Pinpoint the cell where the given text exists, returning its [X, Y] midpoint coordinate. 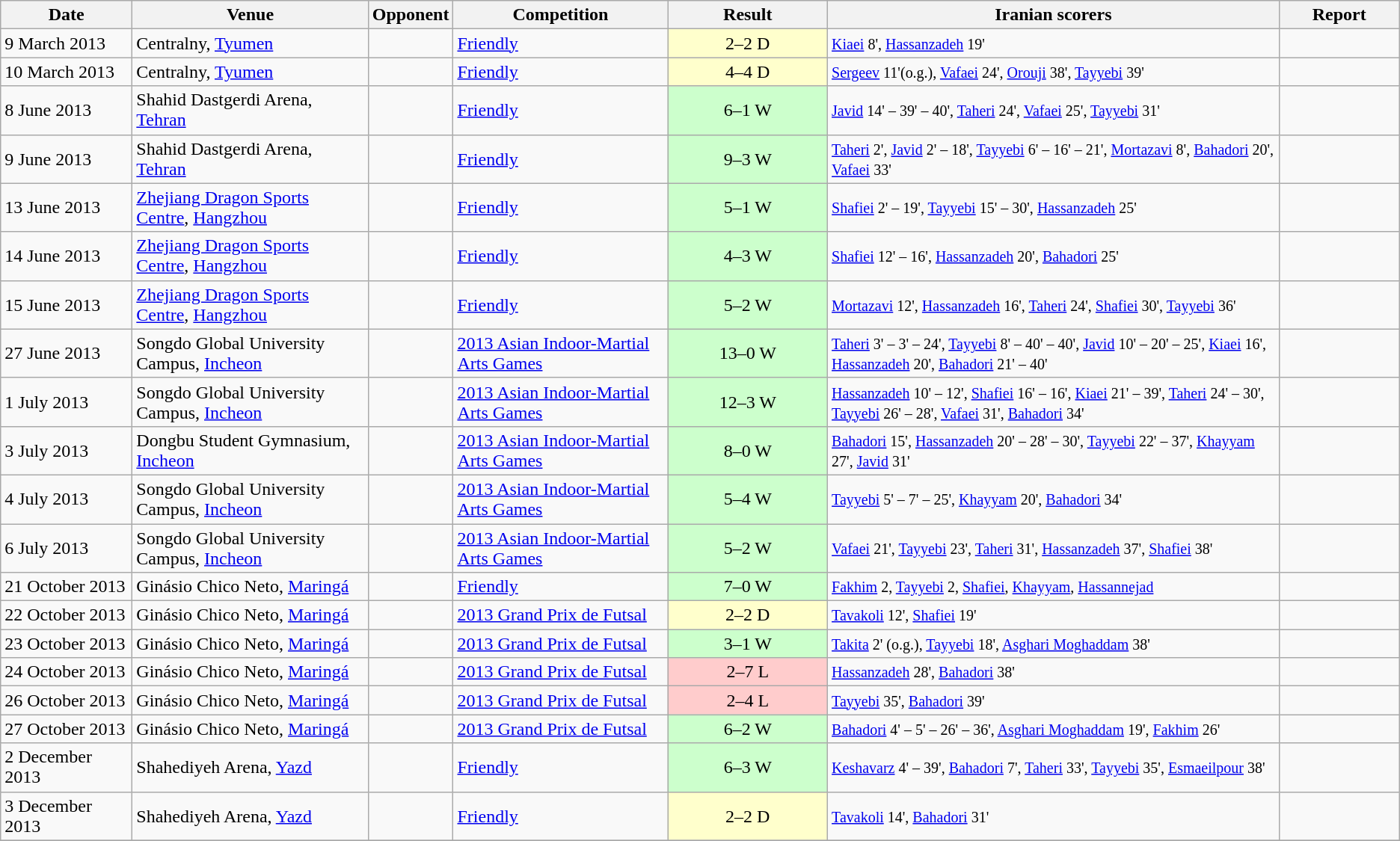
Keshavarz 4' – 39', Bahadori 7', Taheri 33', Tayyebi 35', Esmaeilpour 38' [1054, 767]
4–4 D [748, 72]
Takita 2' (o.g.), Tayyebi 18', Asghari Moghaddam 38' [1054, 644]
4 July 2013 [67, 499]
Shafiei 2' – 19', Tayyebi 15' – 30', Hassanzadeh 25' [1054, 208]
26 October 2013 [67, 700]
5–4 W [748, 499]
2–4 L [748, 700]
2–7 L [748, 672]
Hassanzadeh 28', Bahadori 38' [1054, 672]
Hassanzadeh 10' – 12', Shafiei 16' – 16', Kiaei 21' – 39', Taheri 24' – 30', Tayyebi 26' – 28', Vafaei 31', Bahadori 34' [1054, 402]
Result [748, 15]
24 October 2013 [67, 672]
12–3 W [748, 402]
Bahadori 4' – 5' – 26' – 36', Asghari Moghaddam 19', Fakhim 26' [1054, 729]
3–1 W [748, 644]
8 June 2013 [67, 111]
Tayyebi 5' – 7' – 25', Khayyam 20', Bahadori 34' [1054, 499]
6–2 W [748, 729]
3 July 2013 [67, 450]
22 October 2013 [67, 615]
Fakhim 2, Tayyebi 2, Shafiei, Khayyam, Hassannejad [1054, 587]
10 March 2013 [67, 72]
Date [67, 15]
Tavakoli 14', Bahadori 31' [1054, 816]
21 October 2013 [67, 587]
Taheri 2', Javid 2' – 18', Tayyebi 6' – 16' – 21', Mortazavi 8', Bahadori 20', Vafaei 33' [1054, 158]
Tayyebi 35', Bahadori 39' [1054, 700]
6 July 2013 [67, 547]
7–0 W [748, 587]
5–1 W [748, 208]
9–3 W [748, 158]
4–3 W [748, 256]
Kiaei 8', Hassanzadeh 19' [1054, 43]
Opponent [411, 15]
9 March 2013 [67, 43]
6–3 W [748, 767]
27 June 2013 [67, 353]
3 December 2013 [67, 816]
Bahadori 15', Hassanzadeh 20' – 28' – 30', Tayyebi 22' – 37', Khayyam 27', Javid 31' [1054, 450]
Javid 14' – 39' – 40', Taheri 24', Vafaei 25', Tayyebi 31' [1054, 111]
6–1 W [748, 111]
Tavakoli 12', Shafiei 19' [1054, 615]
2 December 2013 [67, 767]
Vafaei 21', Tayyebi 23', Taheri 31', Hassanzadeh 37', Shafiei 38' [1054, 547]
13–0 W [748, 353]
1 July 2013 [67, 402]
13 June 2013 [67, 208]
Iranian scorers [1054, 15]
Report [1339, 15]
Competition [561, 15]
Mortazavi 12', Hassanzadeh 16', Taheri 24', Shafiei 30', Tayyebi 36' [1054, 305]
Dongbu Student Gymnasium, Incheon [250, 450]
14 June 2013 [67, 256]
Shafiei 12' – 16', Hassanzadeh 20', Bahadori 25' [1054, 256]
27 October 2013 [67, 729]
Taheri 3' – 3' – 24', Tayyebi 8' – 40' – 40', Javid 10' – 20' – 25', Kiaei 16', Hassanzadeh 20', Bahadori 21' – 40' [1054, 353]
9 June 2013 [67, 158]
Sergeev 11'(o.g.), Vafaei 24', Orouji 38', Tayyebi 39' [1054, 72]
8–0 W [748, 450]
23 October 2013 [67, 644]
15 June 2013 [67, 305]
Venue [250, 15]
